Determine the (X, Y) coordinate at the center of the cell enclosing the given text.  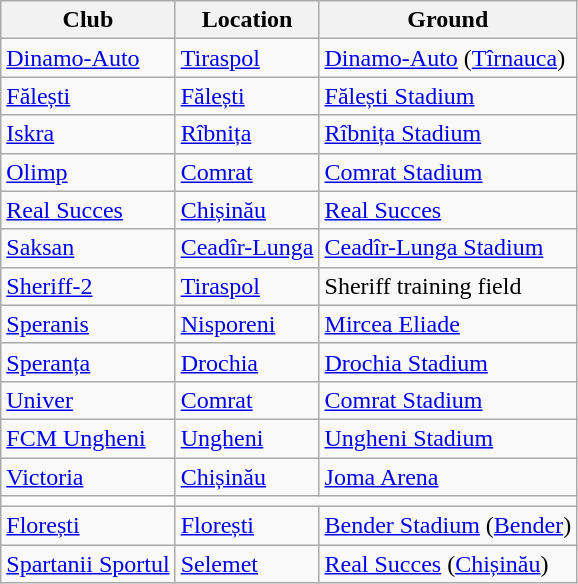
Speranța (88, 362)
Location (247, 20)
Ground (448, 20)
Fălești Stadium (448, 96)
Spartanii Sportul (88, 564)
Rîbnița (247, 134)
Club (88, 20)
Sheriff-2 (88, 286)
Univer (88, 400)
Ungheni (247, 438)
Nisporeni (247, 324)
Ungheni Stadium (448, 438)
Dinamo-Auto (Tîrnauca) (448, 58)
Selemet (247, 564)
Saksan (88, 248)
Victoria (88, 477)
Dinamo-Auto (88, 58)
FCM Ungheni (88, 438)
Joma Arena (448, 477)
Drochia (247, 362)
Iskra (88, 134)
Speranis (88, 324)
Ceadîr-Lunga (247, 248)
Sheriff training field (448, 286)
Mircea Eliade (448, 324)
Bender Stadium (Bender) (448, 526)
Rîbnița Stadium (448, 134)
Real Succes (Chișinău) (448, 564)
Olimp (88, 172)
Ceadîr-Lunga Stadium (448, 248)
Drochia Stadium (448, 362)
